From the cell containing the given text, extract its center point as (x, y) coordinate. 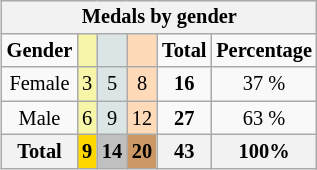
100% (264, 152)
Gender (40, 51)
5 (112, 84)
8 (142, 84)
14 (112, 152)
Percentage (264, 51)
20 (142, 152)
43 (184, 152)
63 % (264, 118)
16 (184, 84)
Male (40, 118)
Female (40, 84)
12 (142, 118)
27 (184, 118)
6 (87, 118)
Medals by gender (160, 17)
37 % (264, 84)
3 (87, 84)
